Extract the [X, Y] coordinate from the center of the cell holding the provided text.  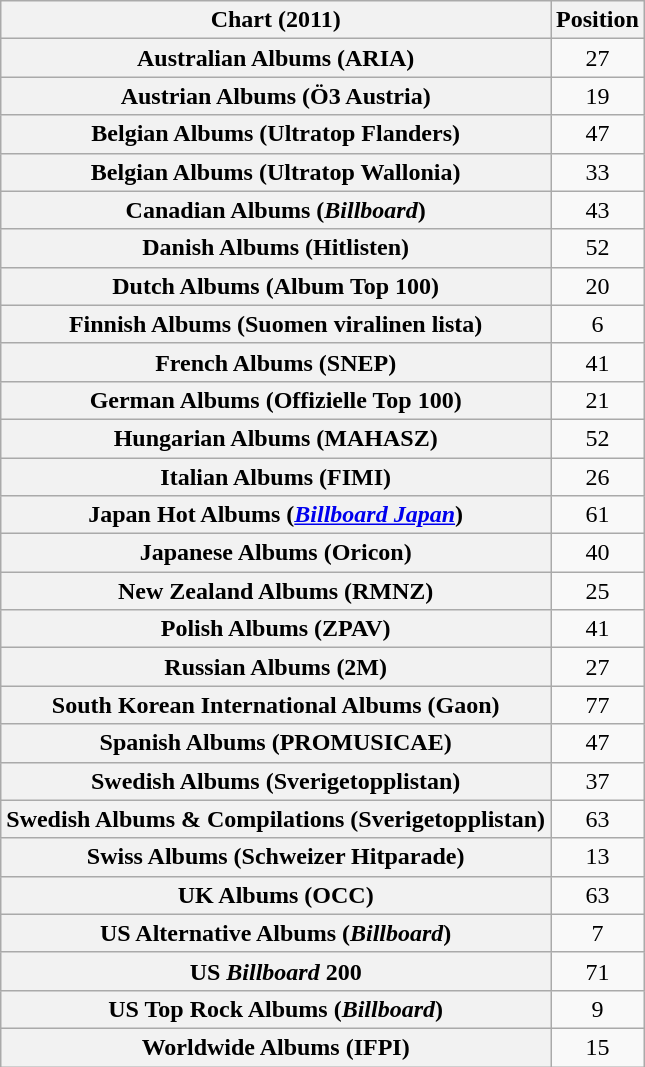
7 [598, 933]
New Zealand Albums (RMNZ) [276, 591]
Position [598, 20]
Worldwide Albums (IFPI) [276, 1047]
Hungarian Albums (MAHASZ) [276, 438]
43 [598, 210]
Dutch Albums (Album Top 100) [276, 286]
6 [598, 324]
77 [598, 705]
61 [598, 515]
71 [598, 971]
37 [598, 781]
Danish Albums (Hitlisten) [276, 248]
13 [598, 857]
26 [598, 477]
33 [598, 172]
19 [598, 96]
40 [598, 553]
21 [598, 400]
Belgian Albums (Ultratop Wallonia) [276, 172]
15 [598, 1047]
Chart (2011) [276, 20]
Finnish Albums (Suomen viralinen lista) [276, 324]
9 [598, 1009]
UK Albums (OCC) [276, 895]
Swedish Albums (Sverigetopplistan) [276, 781]
Polish Albums (ZPAV) [276, 629]
US Alternative Albums (Billboard) [276, 933]
French Albums (SNEP) [276, 362]
German Albums (Offizielle Top 100) [276, 400]
Spanish Albums (PROMUSICAE) [276, 743]
25 [598, 591]
Swiss Albums (Schweizer Hitparade) [276, 857]
South Korean International Albums (Gaon) [276, 705]
Swedish Albums & Compilations (Sverigetopplistan) [276, 819]
Austrian Albums (Ö3 Austria) [276, 96]
US Billboard 200 [276, 971]
Canadian Albums (Billboard) [276, 210]
20 [598, 286]
Russian Albums (2M) [276, 667]
Belgian Albums (Ultratop Flanders) [276, 134]
Italian Albums (FIMI) [276, 477]
Japan Hot Albums (Billboard Japan) [276, 515]
Japanese Albums (Oricon) [276, 553]
US Top Rock Albums (Billboard) [276, 1009]
Australian Albums (ARIA) [276, 58]
